Return the [x, y] coordinate for the center point of the cell that contains the specified text.  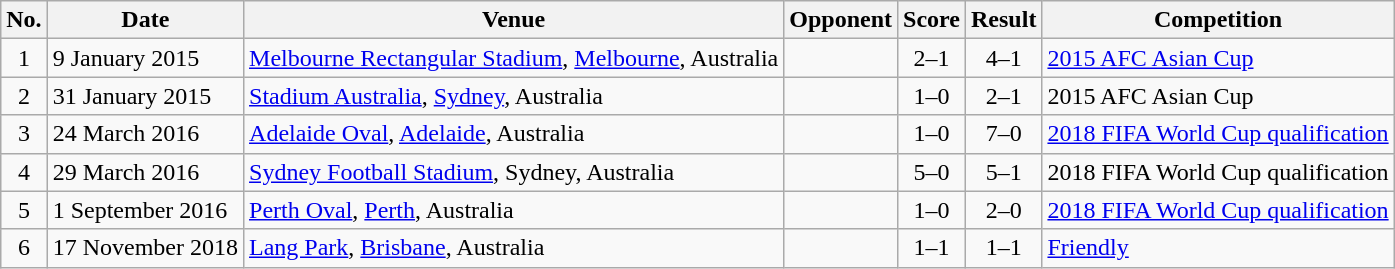
Result [1004, 20]
29 March 2016 [145, 172]
7–0 [1004, 134]
Perth Oval, Perth, Australia [514, 210]
6 [24, 248]
5–0 [932, 172]
Friendly [1218, 248]
Date [145, 20]
Lang Park, Brisbane, Australia [514, 248]
Score [932, 20]
5 [24, 210]
2 [24, 96]
2–0 [1004, 210]
Adelaide Oval, Adelaide, Australia [514, 134]
Opponent [841, 20]
Venue [514, 20]
Sydney Football Stadium, Sydney, Australia [514, 172]
24 March 2016 [145, 134]
5–1 [1004, 172]
Stadium Australia, Sydney, Australia [514, 96]
Melbourne Rectangular Stadium, Melbourne, Australia [514, 58]
No. [24, 20]
1 September 2016 [145, 210]
1 [24, 58]
Competition [1218, 20]
4–1 [1004, 58]
31 January 2015 [145, 96]
4 [24, 172]
17 November 2018 [145, 248]
3 [24, 134]
9 January 2015 [145, 58]
